Identify which cell holds the provided text, then report its (X, Y) central coordinate. 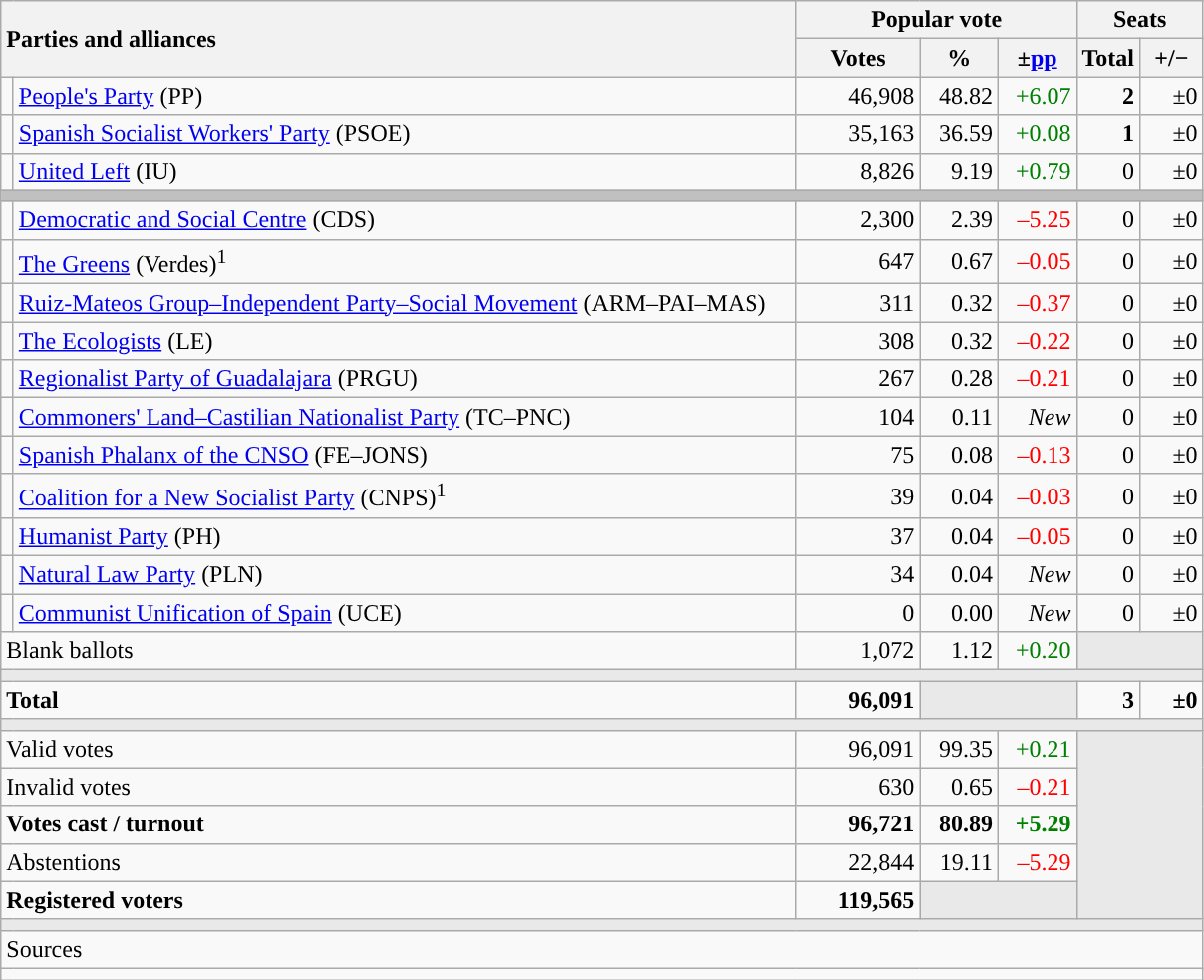
Abstentions (399, 862)
Humanist Party (PH) (405, 537)
36.59 (959, 134)
96,721 (858, 824)
39 (858, 496)
–0.13 (1037, 455)
% (959, 58)
75 (858, 455)
+0.21 (1037, 749)
34 (858, 575)
Parties and alliances (399, 39)
80.89 (959, 824)
2,300 (858, 220)
–5.25 (1037, 220)
+0.08 (1037, 134)
Ruiz-Mateos Group–Independent Party–Social Movement (ARM–PAI–MAS) (405, 303)
+6.07 (1037, 96)
±pp (1037, 58)
119,565 (858, 900)
Valid votes (399, 749)
311 (858, 303)
8,826 (858, 171)
2 (1108, 96)
The Greens (Verdes)1 (405, 261)
19.11 (959, 862)
Democratic and Social Centre (CDS) (405, 220)
Sources (602, 949)
0.28 (959, 379)
Commoners' Land–Castilian Nationalist Party (TC–PNC) (405, 417)
9.19 (959, 171)
+/− (1172, 58)
104 (858, 417)
–0.37 (1037, 303)
Spanish Socialist Workers' Party (PSOE) (405, 134)
Votes (858, 58)
99.35 (959, 749)
Seats (1140, 20)
Votes cast / turnout (399, 824)
48.82 (959, 96)
1 (1108, 134)
0.65 (959, 787)
–5.29 (1037, 862)
1.12 (959, 651)
Regionalist Party of Guadalajara (PRGU) (405, 379)
0.00 (959, 613)
0.11 (959, 417)
People's Party (PP) (405, 96)
–0.03 (1037, 496)
1,072 (858, 651)
+5.29 (1037, 824)
0.08 (959, 455)
–0.22 (1037, 341)
37 (858, 537)
Spanish Phalanx of the CNSO (FE–JONS) (405, 455)
United Left (IU) (405, 171)
Blank ballots (399, 651)
Communist Unification of Spain (UCE) (405, 613)
647 (858, 261)
Coalition for a New Socialist Party (CNPS)1 (405, 496)
46,908 (858, 96)
+0.79 (1037, 171)
35,163 (858, 134)
3 (1108, 700)
Popular vote (937, 20)
2.39 (959, 220)
Invalid votes (399, 787)
267 (858, 379)
+0.20 (1037, 651)
630 (858, 787)
Natural Law Party (PLN) (405, 575)
308 (858, 341)
The Ecologists (LE) (405, 341)
Registered voters (399, 900)
0.67 (959, 261)
22,844 (858, 862)
